From the cell containing the given text, extract its center point as (X, Y) coordinate. 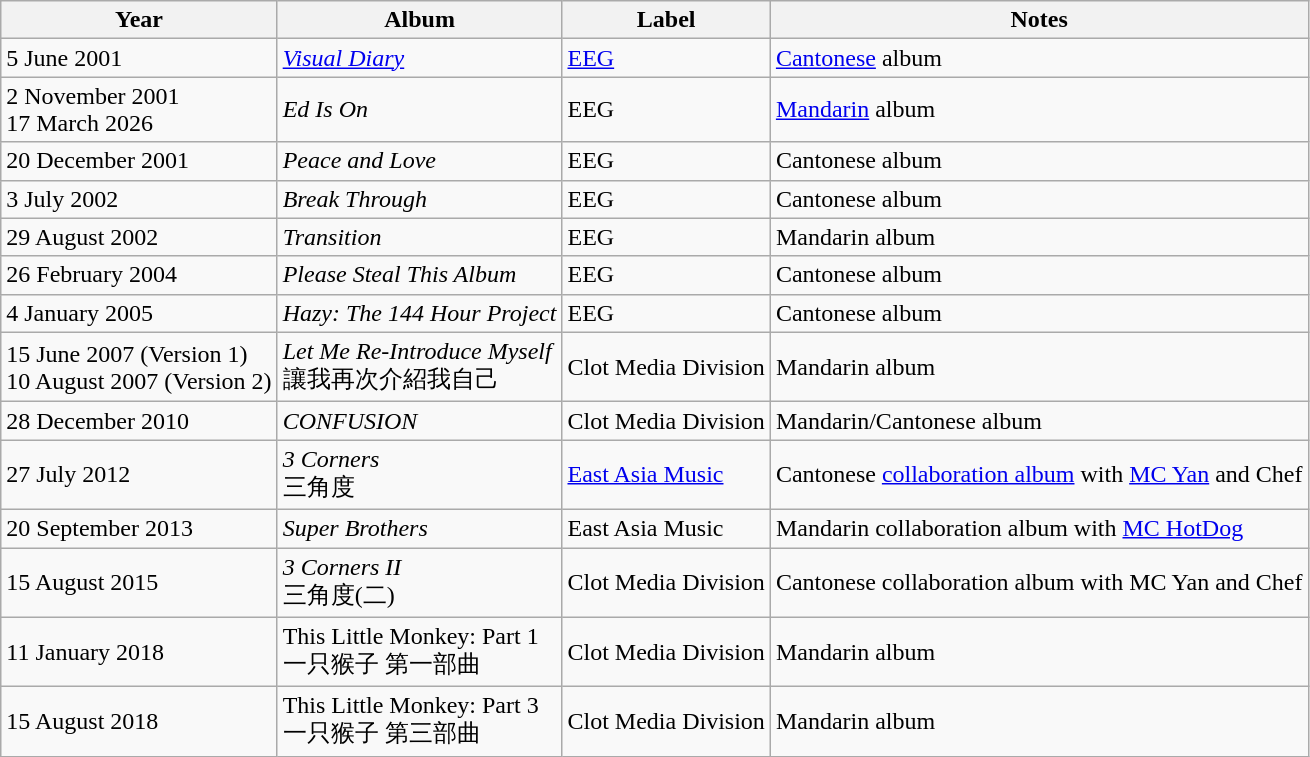
3 July 2002 (139, 199)
Album (420, 20)
Mandarin/Cantonese album (1039, 421)
20 December 2001 (139, 161)
Please Steal This Album (420, 275)
2 November 2001 17 March 2026 (139, 110)
Visual Diary (420, 58)
11 January 2018 (139, 652)
15 August 2018 (139, 722)
Ed Is On (420, 110)
3 Corners II三角度(二) (420, 583)
26 February 2004 (139, 275)
Super Brothers (420, 528)
15 August 2015 (139, 583)
15 June 2007 (Version 1) 10 August 2007 (Version 2) (139, 367)
Peace and Love (420, 161)
Notes (1039, 20)
5 June 2001 (139, 58)
Transition (420, 237)
Label (666, 20)
3 Corners三角度 (420, 475)
This Little Monkey: Part 3一只猴子 第三部曲 (420, 722)
28 December 2010 (139, 421)
Let Me Re-Introduce Myself 讓我再次介紹我自己 (420, 367)
20 September 2013 (139, 528)
4 January 2005 (139, 313)
Hazy: The 144 Hour Project (420, 313)
29 August 2002 (139, 237)
CONFUSION (420, 421)
Mandarin collaboration album with MC HotDog (1039, 528)
Year (139, 20)
27 July 2012 (139, 475)
This Little Monkey: Part 1一只猴子 第一部曲 (420, 652)
Break Through (420, 199)
